Determine the (X, Y) coordinate at the center of the cell enclosing the given text.  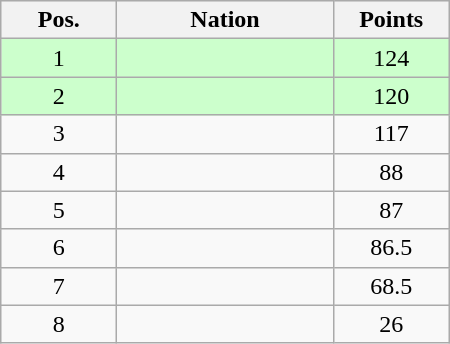
124 (391, 58)
2 (59, 96)
7 (59, 286)
87 (391, 210)
5 (59, 210)
6 (59, 248)
Nation (225, 20)
4 (59, 172)
Points (391, 20)
26 (391, 324)
117 (391, 134)
8 (59, 324)
3 (59, 134)
88 (391, 172)
120 (391, 96)
68.5 (391, 286)
Pos. (59, 20)
86.5 (391, 248)
1 (59, 58)
